Output the [X, Y] coordinate of the center of the cell containing the given text.  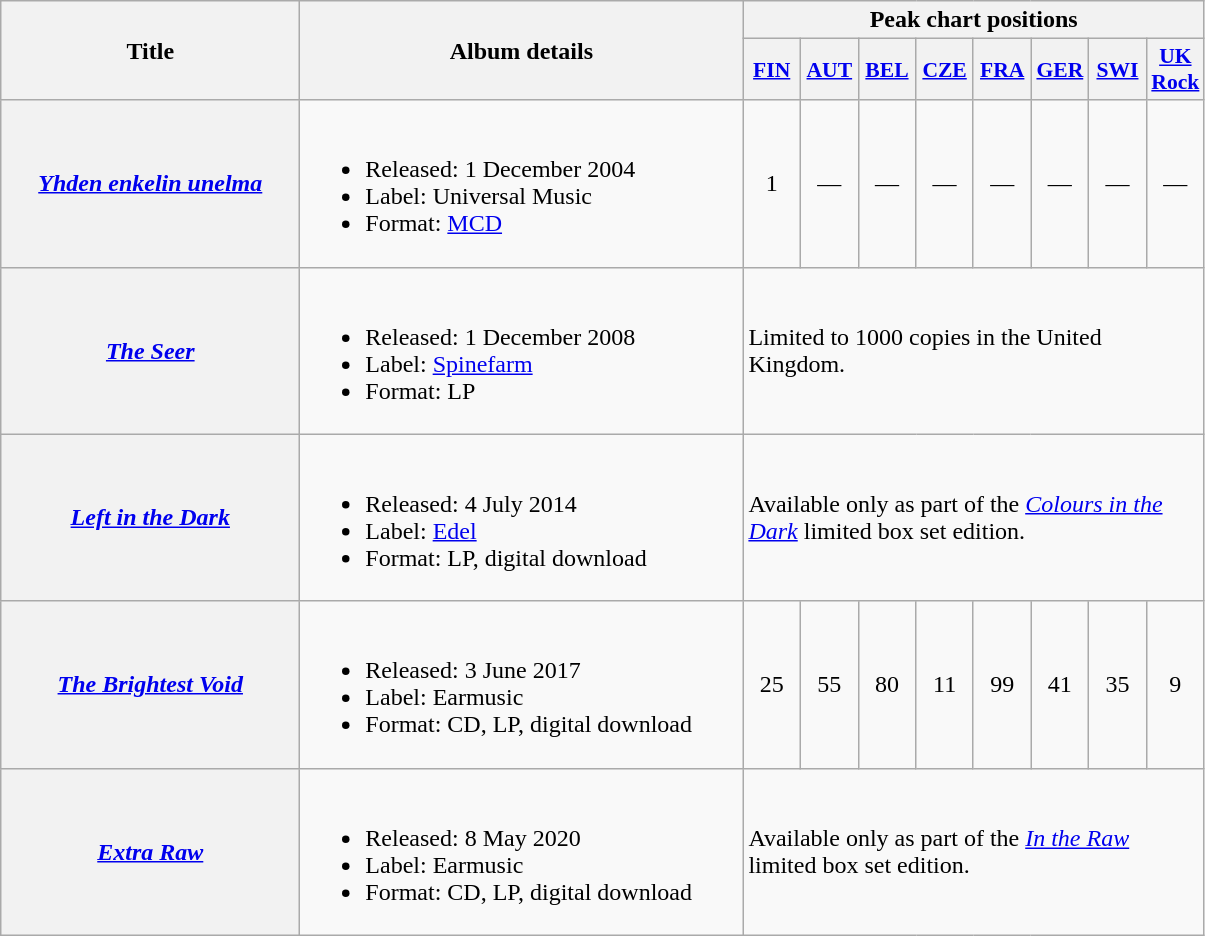
Title [150, 50]
FIN [772, 70]
55 [830, 684]
25 [772, 684]
Released: 1 December 2004Label: Universal MusicFormat: MCD [522, 184]
Extra Raw [150, 852]
Released: 1 December 2008Label: SpinefarmFormat: LP [522, 350]
The Brightest Void [150, 684]
AUT [830, 70]
35 [1118, 684]
1 [772, 184]
Peak chart positions [974, 20]
CZE [945, 70]
11 [945, 684]
UK Rock [1175, 70]
9 [1175, 684]
99 [1002, 684]
Album details [522, 50]
The Seer [150, 350]
BEL [887, 70]
Released: 4 July 2014Label: EdelFormat: LP, digital download [522, 518]
Yhden enkelin unelma [150, 184]
GER [1060, 70]
Available only as part of the In the Raw limited box set edition. [974, 852]
80 [887, 684]
41 [1060, 684]
Available only as part of the Colours in the Dark limited box set edition. [974, 518]
SWI [1118, 70]
Left in the Dark [150, 518]
Limited to 1000 copies in the United Kingdom. [974, 350]
FRA [1002, 70]
Released: 8 May 2020Label: EarmusicFormat: CD, LP, digital download [522, 852]
Released: 3 June 2017Label: EarmusicFormat: CD, LP, digital download [522, 684]
